Locate the cell with the specified text and output its (x, y) center coordinate. 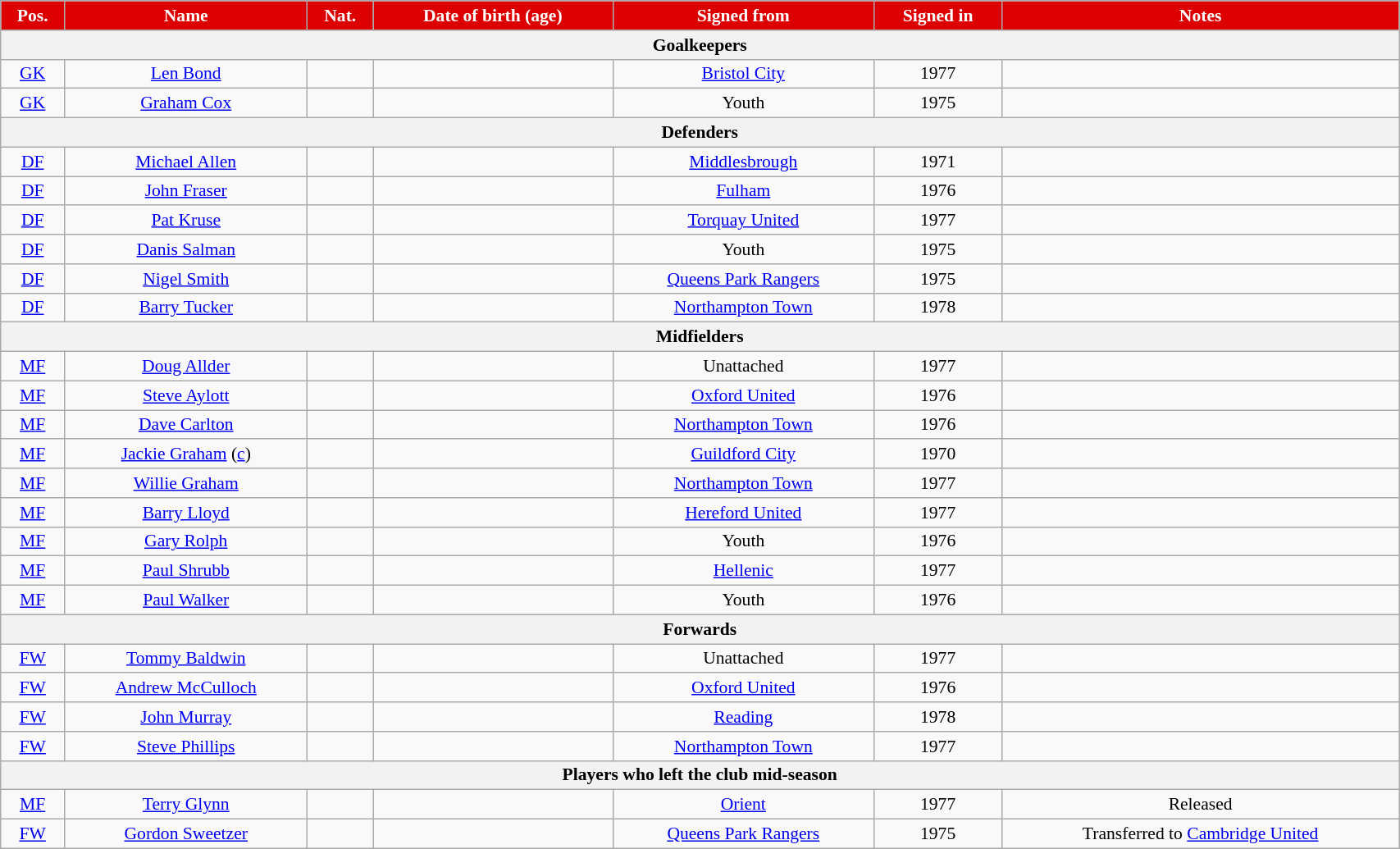
Graham Cox (186, 103)
Tommy Baldwin (186, 659)
Paul Walker (186, 600)
1971 (938, 162)
Bristol City (743, 74)
Midfielders (700, 337)
John Murray (186, 717)
Players who left the club mid-season (700, 775)
Steve Aylott (186, 395)
Name (186, 16)
Forwards (700, 629)
Barry Lloyd (186, 513)
Guildford City (743, 454)
Transferred to Cambridge United (1201, 834)
Reading (743, 717)
Signed in (938, 16)
Defenders (700, 133)
Released (1201, 805)
Barry Tucker (186, 308)
1970 (938, 454)
Hellenic (743, 571)
Danis Salman (186, 249)
Paul Shrubb (186, 571)
Hereford United (743, 513)
Michael Allen (186, 162)
Date of birth (age) (493, 16)
Orient (743, 805)
Len Bond (186, 74)
Middlesbrough (743, 162)
Notes (1201, 16)
Pat Kruse (186, 221)
John Fraser (186, 191)
Andrew McCulloch (186, 688)
Gary Rolph (186, 541)
Signed from (743, 16)
Dave Carlton (186, 425)
Torquay United (743, 221)
Fulham (743, 191)
Terry Glynn (186, 805)
Gordon Sweetzer (186, 834)
Nat. (340, 16)
Doug Allder (186, 367)
Pos. (33, 16)
Nigel Smith (186, 279)
Steve Phillips (186, 746)
Jackie Graham (c) (186, 454)
Willie Graham (186, 483)
Goalkeepers (700, 45)
